Provide the [x, y] coordinate of the cell's center where the given text is located.  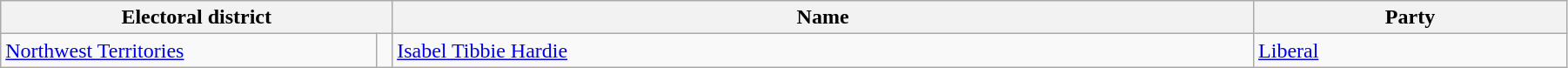
Northwest Territories [189, 51]
Liberal [1411, 51]
Name [823, 17]
Isabel Tibbie Hardie [823, 51]
Electoral district [197, 17]
Party [1411, 17]
